Detect which cell encompasses the target text, then output its [X, Y] center coordinate. 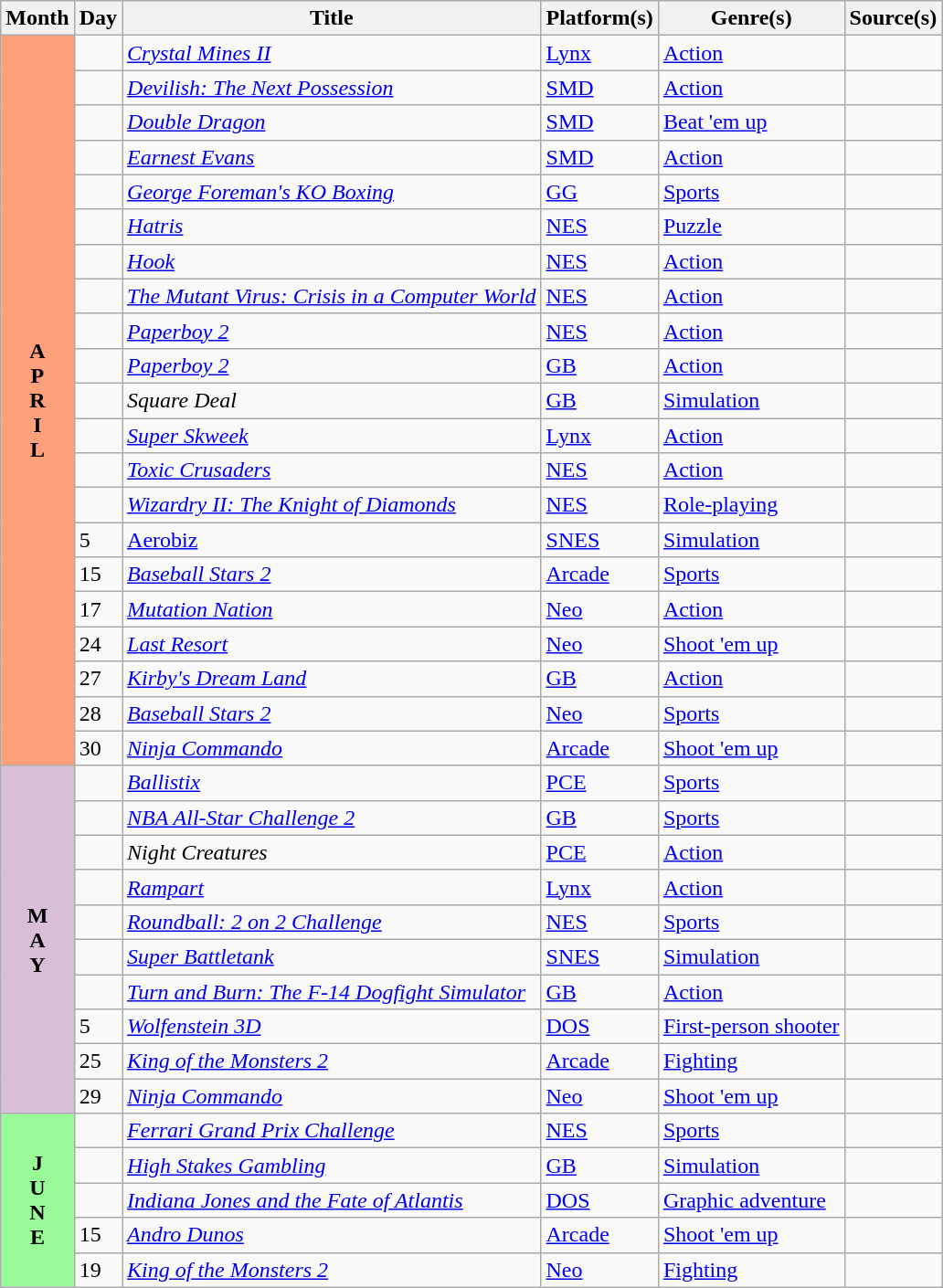
GG [599, 192]
NBA All-Star Challenge 2 [332, 818]
Hatris [332, 227]
Role-playing [751, 505]
Puzzle [751, 227]
MAY [37, 939]
27 [98, 679]
Beat 'em up [751, 122]
Graphic adventure [751, 1200]
Ballistix [332, 783]
Super Skweek [332, 436]
Crystal Mines II [332, 53]
APRIL [37, 400]
Platform(s) [599, 18]
Wolfenstein 3D [332, 1027]
Aerobiz [332, 540]
17 [98, 609]
First-person shooter [751, 1027]
George Foreman's KO Boxing [332, 192]
Indiana Jones and the Fate of Atlantis [332, 1200]
Last Resort [332, 644]
Night Creatures [332, 852]
Genre(s) [751, 18]
Ferrari Grand Prix Challenge [332, 1131]
19 [98, 1270]
High Stakes Gambling [332, 1166]
Super Battletank [332, 956]
Hook [332, 261]
Double Dragon [332, 122]
Andro Dunos [332, 1235]
Rampart [332, 887]
The Mutant Virus: Crisis in a Computer World [332, 296]
24 [98, 644]
30 [98, 748]
Wizardry II: The Knight of Diamonds [332, 505]
Devilish: The Next Possession [332, 88]
28 [98, 713]
Day [98, 18]
Toxic Crusaders [332, 470]
Roundball: 2 on 2 Challenge [332, 922]
Earnest Evans [332, 157]
Month [37, 18]
29 [98, 1096]
25 [98, 1061]
JUNE [37, 1200]
Turn and Burn: The F-14 Dogfight Simulator [332, 991]
Mutation Nation [332, 609]
Square Deal [332, 400]
Kirby's Dream Land [332, 679]
Source(s) [894, 18]
Title [332, 18]
